Output the [X, Y] coordinate of the center of the cell containing the given text.  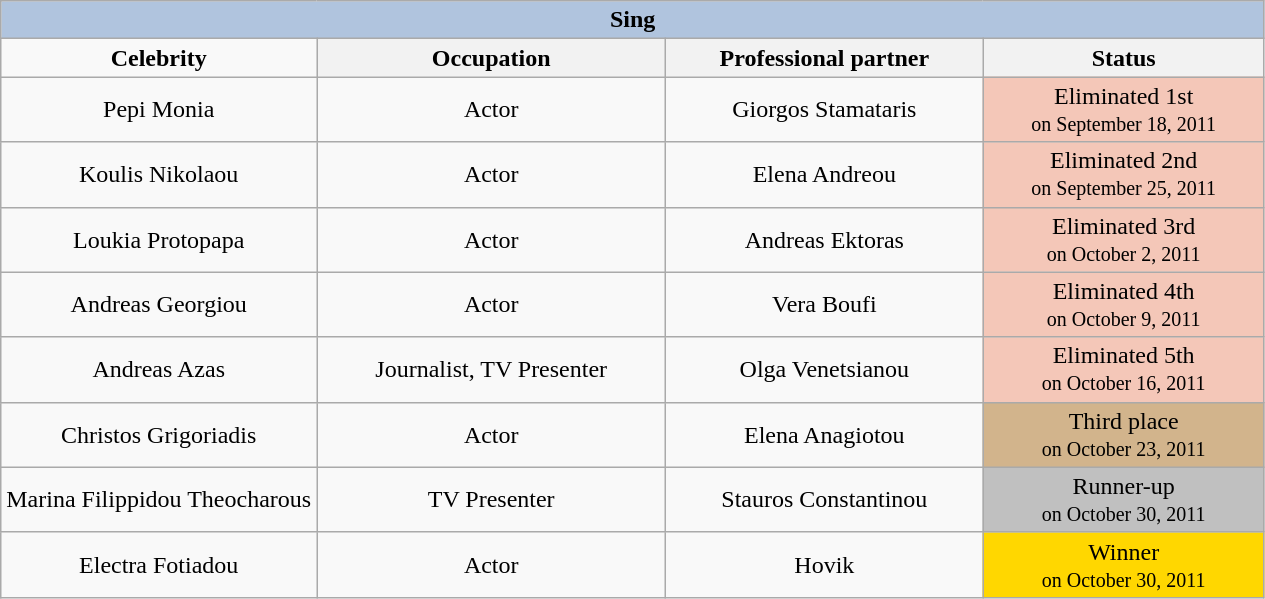
Third placeon October 23, 2011 [1124, 434]
Andreas Azas [159, 370]
TV Presenter [492, 500]
Winneron October 30, 2011 [1124, 564]
Journalist, TV Presenter [492, 370]
Eliminated 5thon October 16, 2011 [1124, 370]
Andreas Georgiou [159, 304]
Stauros Constantinou [824, 500]
Professional partner [824, 58]
Marina Filippidou Theocharous [159, 500]
Olga Venetsianou [824, 370]
Giorgos Stamataris [824, 110]
Sing [633, 20]
Celebrity [159, 58]
Koulis Nikolaou [159, 174]
Pepi Monia [159, 110]
Eliminated 1ston September 18, 2011 [1124, 110]
Loukia Protopapa [159, 240]
Elena Andreou [824, 174]
Andreas Ektoras [824, 240]
Eliminated 2ndon September 25, 2011 [1124, 174]
Runner-upon October 30, 2011 [1124, 500]
Christos Grigoriadis [159, 434]
Hovik [824, 564]
Eliminated 3rdon October 2, 2011 [1124, 240]
Vera Boufi [824, 304]
Electra Fotiadou [159, 564]
Status [1124, 58]
Occupation [492, 58]
Eliminated 4thon October 9, 2011 [1124, 304]
Elena Anagiotou [824, 434]
